Output the (x, y) coordinate of the center of the cell containing the given text.  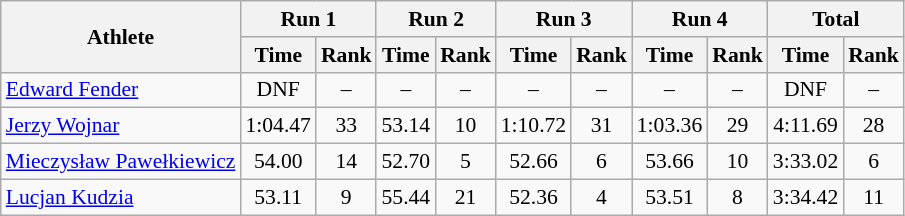
53.14 (406, 126)
53.66 (670, 162)
9 (346, 197)
14 (346, 162)
52.36 (534, 197)
4:11.69 (806, 126)
Lucjan Kudzia (121, 197)
21 (466, 197)
52.70 (406, 162)
54.00 (278, 162)
3:34.42 (806, 197)
Mieczysław Pawełkiewicz (121, 162)
Jerzy Wojnar (121, 126)
28 (874, 126)
4 (602, 197)
33 (346, 126)
Total (836, 19)
1:10.72 (534, 126)
Edward Fender (121, 90)
1:04.47 (278, 126)
Run 1 (308, 19)
Run 2 (436, 19)
52.66 (534, 162)
29 (738, 126)
11 (874, 197)
53.51 (670, 197)
53.11 (278, 197)
Athlete (121, 36)
3:33.02 (806, 162)
Run 3 (564, 19)
Run 4 (700, 19)
1:03.36 (670, 126)
8 (738, 197)
55.44 (406, 197)
31 (602, 126)
5 (466, 162)
